Find where the given text appears and provide that cell's center as [X, Y] coordinate. 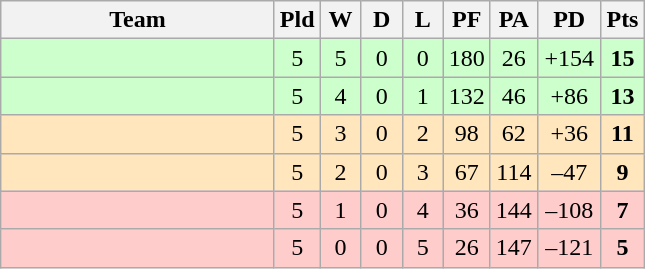
–47 [569, 172]
Team [138, 20]
132 [466, 96]
62 [514, 134]
144 [514, 210]
Pts [622, 20]
PD [569, 20]
9 [622, 172]
7 [622, 210]
180 [466, 58]
15 [622, 58]
11 [622, 134]
–108 [569, 210]
+154 [569, 58]
67 [466, 172]
PA [514, 20]
46 [514, 96]
D [382, 20]
114 [514, 172]
13 [622, 96]
98 [466, 134]
–121 [569, 248]
W [340, 20]
+86 [569, 96]
36 [466, 210]
L [422, 20]
+36 [569, 134]
Pld [297, 20]
PF [466, 20]
147 [514, 248]
